For the text-containing cell, return its midpoint in (x, y) coordinate format. 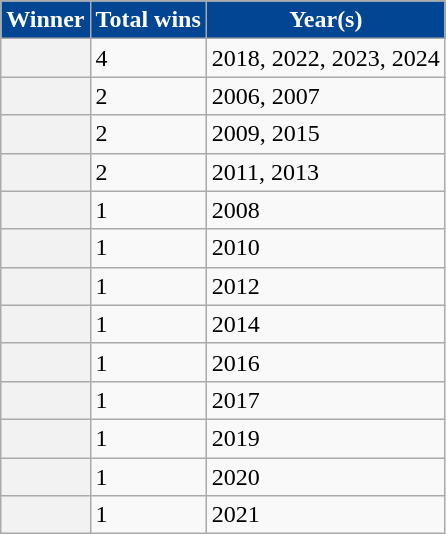
2012 (326, 286)
2021 (326, 515)
2019 (326, 438)
2011, 2013 (326, 172)
2010 (326, 248)
Total wins (148, 20)
2009, 2015 (326, 134)
2016 (326, 362)
Winner (46, 20)
2018, 2022, 2023, 2024 (326, 58)
2014 (326, 324)
2017 (326, 400)
2020 (326, 477)
2008 (326, 210)
Year(s) (326, 20)
2006, 2007 (326, 96)
4 (148, 58)
